Find where the given text appears and provide that cell's center as [X, Y] coordinate. 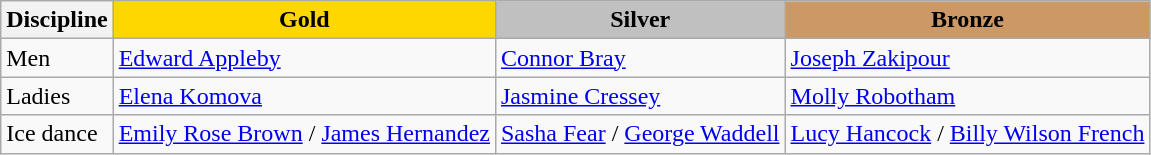
Men [57, 58]
Joseph Zakipour [968, 58]
Connor Bray [640, 58]
Silver [640, 20]
Sasha Fear / George Waddell [640, 134]
Elena Komova [304, 96]
Edward Appleby [304, 58]
Discipline [57, 20]
Ladies [57, 96]
Bronze [968, 20]
Lucy Hancock / Billy Wilson French [968, 134]
Jasmine Cressey [640, 96]
Emily Rose Brown / James Hernandez [304, 134]
Molly Robotham [968, 96]
Gold [304, 20]
Ice dance [57, 134]
